From the cell containing the given text, extract its center point as (X, Y) coordinate. 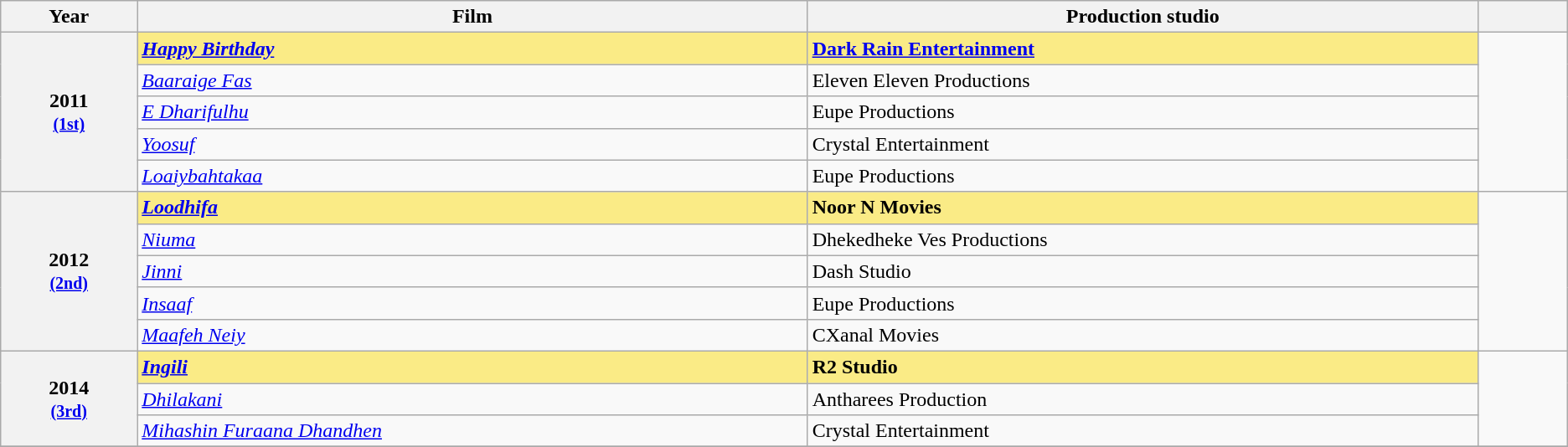
Year (69, 17)
Happy Birthday (472, 49)
CXanal Movies (1142, 335)
Film (472, 17)
Insaaf (472, 303)
Loaiybahtakaa (472, 176)
Dhekedheke Ves Productions (1142, 239)
R2 Studio (1142, 367)
Maafeh Neiy (472, 335)
Dash Studio (1142, 271)
Ingili (472, 367)
Antharees Production (1142, 399)
Production studio (1142, 17)
2012 (2nd) (69, 271)
Yoosuf (472, 144)
Dhilakani (472, 399)
Niuma (472, 239)
Loodhifa (472, 208)
Mihashin Furaana Dhandhen (472, 431)
Eleven Eleven Productions (1142, 80)
Jinni (472, 271)
2011 (1st) (69, 112)
E Dharifulhu (472, 112)
Noor N Movies (1142, 208)
Baaraige Fas (472, 80)
2014 (3rd) (69, 398)
Dark Rain Entertainment (1142, 49)
